Find where the given text appears and provide that cell's center as (X, Y) coordinate. 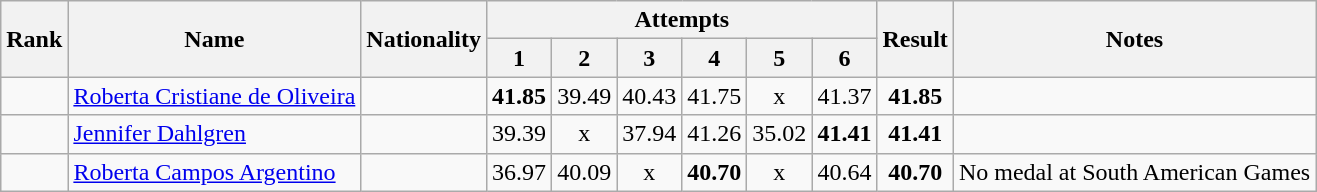
39.39 (520, 134)
3 (650, 58)
41.26 (714, 134)
Rank (34, 39)
2 (584, 58)
41.75 (714, 96)
40.43 (650, 96)
35.02 (780, 134)
41.37 (844, 96)
Jennifer Dahlgren (214, 134)
5 (780, 58)
36.97 (520, 172)
Notes (1134, 39)
6 (844, 58)
Roberta Cristiane de Oliveira (214, 96)
Result (915, 39)
No medal at South American Games (1134, 172)
40.09 (584, 172)
4 (714, 58)
Roberta Campos Argentino (214, 172)
40.64 (844, 172)
1 (520, 58)
Name (214, 39)
Nationality (424, 39)
37.94 (650, 134)
Attempts (682, 20)
39.49 (584, 96)
